Scan for the cell matching the given text and deliver its [x, y] coordinate at center. 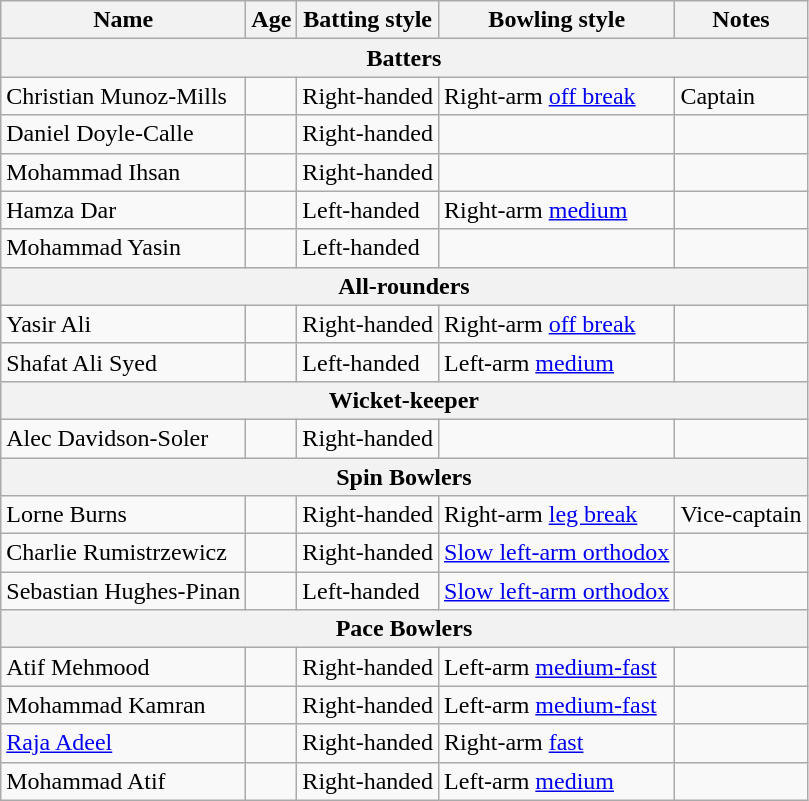
Batters [404, 58]
Shafat Ali Syed [124, 362]
Raja Adeel [124, 743]
Mohammad Atif [124, 781]
Notes [741, 20]
Christian Munoz-Mills [124, 96]
Mohammad Ihsan [124, 172]
Right-arm fast [557, 743]
Atif Mehmood [124, 667]
Lorne Burns [124, 515]
Vice-captain [741, 515]
Bowling style [557, 20]
Alec Davidson-Soler [124, 438]
Daniel Doyle-Calle [124, 134]
Hamza Dar [124, 210]
Age [272, 20]
Yasir Ali [124, 324]
Charlie Rumistrzewicz [124, 553]
Batting style [368, 20]
Name [124, 20]
Spin Bowlers [404, 477]
Mohammad Yasin [124, 248]
Wicket-keeper [404, 400]
Pace Bowlers [404, 629]
Sebastian Hughes-Pinan [124, 591]
Mohammad Kamran [124, 705]
Right-arm medium [557, 210]
Right-arm leg break [557, 515]
Captain [741, 96]
All-rounders [404, 286]
